Return [x, y] of the center of cell containing provided text 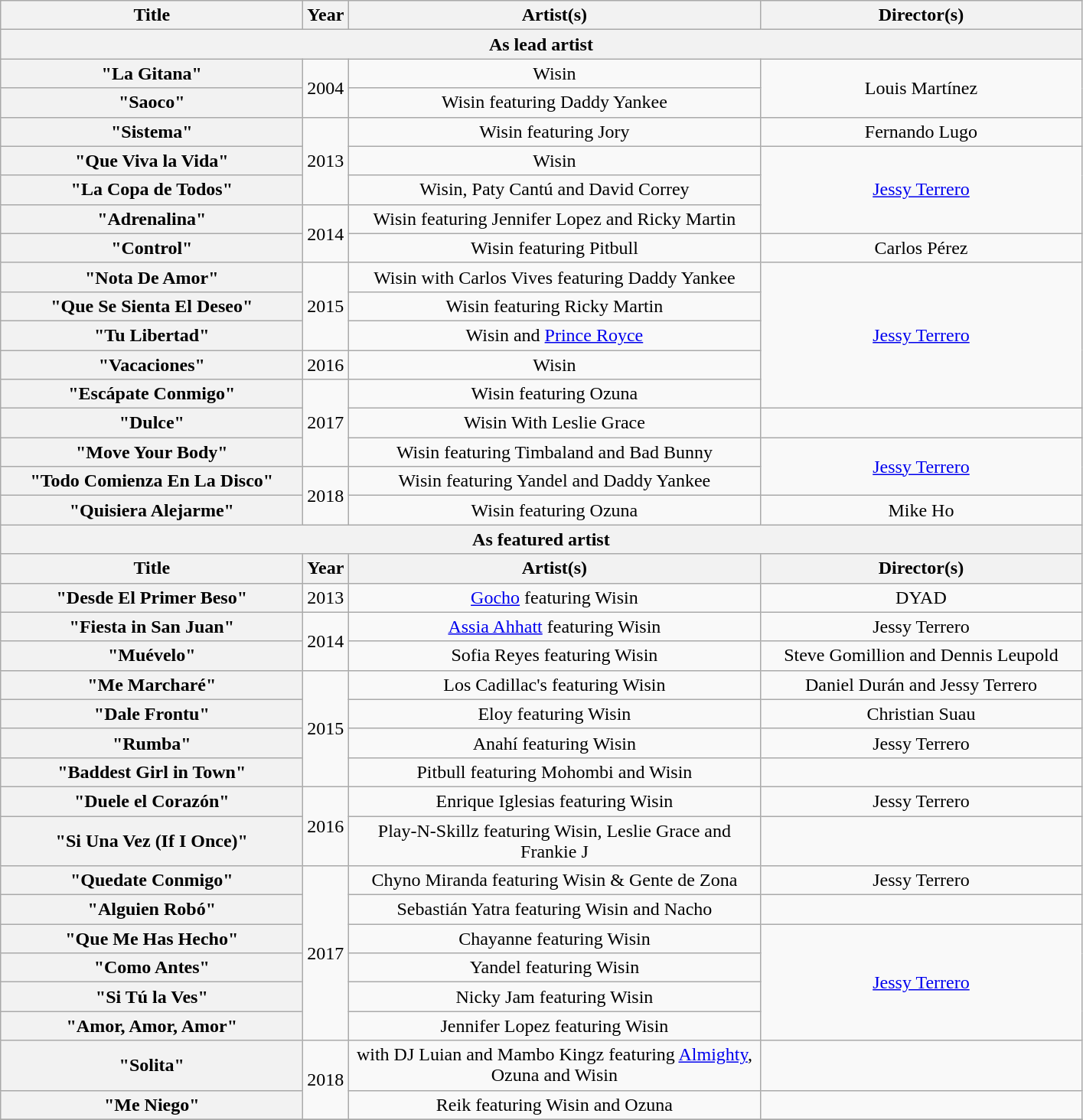
"Baddest Girl in Town" [152, 772]
"Move Your Body" [152, 452]
Wisin featuring Jory [554, 132]
Eloy featuring Wisin [554, 714]
Wisin, Paty Cantú and David Correy [554, 190]
Chyno Miranda featuring Wisin & Gente de Zona [554, 881]
Jennifer Lopez featuring Wisin [554, 1026]
"Alguien Robó" [152, 910]
"Me Niego" [152, 1105]
"Como Antes" [152, 968]
As featured artist [541, 539]
"Quisiera Alejarme" [152, 510]
Enrique Iglesias featuring Wisin [554, 801]
"La Copa de Todos" [152, 190]
"Tu Libertad" [152, 335]
"Sistema" [152, 132]
"Todo Comienza En La Disco" [152, 481]
Wisin featuring Timbaland and Bad Bunny [554, 452]
Louis Martínez [922, 88]
Yandel featuring Wisin [554, 968]
Sofia Reyes featuring Wisin [554, 656]
"Control" [152, 248]
"Solita" [152, 1065]
Los Cadillac's featuring Wisin [554, 685]
"Adrenalina" [152, 219]
Wisin With Leslie Grace [554, 423]
Mike Ho [922, 510]
"Escápate Conmigo" [152, 394]
"Que Se Sienta El Deseo" [152, 306]
"Si Una Vez (If I Once)" [152, 840]
Carlos Pérez [922, 248]
Sebastián Yatra featuring Wisin and Nacho [554, 910]
As lead artist [541, 44]
Wisin and Prince Royce [554, 335]
Chayanne featuring Wisin [554, 939]
"Saoco" [152, 103]
Wisin with Carlos Vives featuring Daddy Yankee [554, 277]
"Nota De Amor" [152, 277]
"Que Viva la Vida" [152, 161]
Wisin featuring Pitbull [554, 248]
"Rumba" [152, 743]
Fernando Lugo [922, 132]
"Dulce" [152, 423]
"Si Tú la Ves" [152, 997]
Gocho featuring Wisin [554, 597]
2004 [326, 88]
Nicky Jam featuring Wisin [554, 997]
Wisin featuring Daddy Yankee [554, 103]
"Vacaciones" [152, 365]
"Muévelo" [152, 656]
"Fiesta in San Juan" [152, 627]
Anahí featuring Wisin [554, 743]
Pitbull featuring Mohombi and Wisin [554, 772]
"Dale Frontu" [152, 714]
"Me Marcharé" [152, 685]
Wisin featuring Yandel and Daddy Yankee [554, 481]
"Amor, Amor, Amor" [152, 1026]
Play-N-Skillz featuring Wisin, Leslie Grace and Frankie J [554, 840]
with DJ Luian and Mambo Kingz featuring Almighty, Ozuna and Wisin [554, 1065]
Steve Gomillion and Dennis Leupold [922, 656]
Daniel Durán and Jessy Terrero [922, 685]
"Duele el Corazón" [152, 801]
Assia Ahhatt featuring Wisin [554, 627]
"Desde El Primer Beso" [152, 597]
Wisin featuring Ricky Martin [554, 306]
"La Gitana" [152, 73]
Wisin featuring Jennifer Lopez and Ricky Martin [554, 219]
Christian Suau [922, 714]
Reik featuring Wisin and Ozuna [554, 1105]
"Quedate Conmigo" [152, 881]
"Que Me Has Hecho" [152, 939]
DYAD [922, 597]
